Extract the (X, Y) coordinate from the center of the cell holding the provided text.  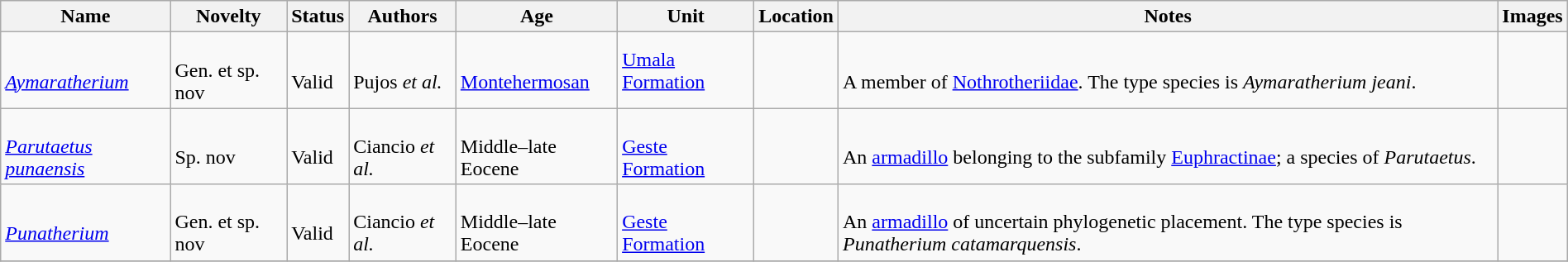
Punatherium (86, 222)
Name (86, 17)
Unit (686, 17)
Novelty (228, 17)
Sp. nov (228, 146)
Age (536, 17)
Images (1532, 17)
Notes (1168, 17)
Umala Formation (686, 70)
An armadillo belonging to the subfamily Euphractinae; a species of Parutaetus. (1168, 146)
Pujos et al. (403, 70)
Aymaratherium (86, 70)
Status (318, 17)
Montehermosan (536, 70)
An armadillo of uncertain phylogenetic placement. The type species is Punatherium catamarquensis. (1168, 222)
A member of Nothrotheriidae. The type species is Aymaratherium jeani. (1168, 70)
Location (796, 17)
Authors (403, 17)
Parutaetus punaensis (86, 146)
